Scan for the cell matching the given text and deliver its [x, y] coordinate at center. 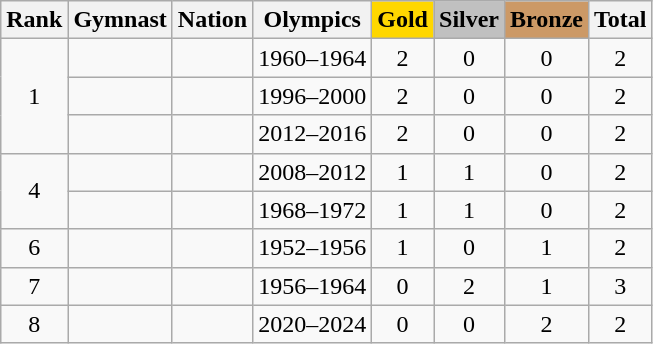
1952–1956 [312, 248]
Gold [403, 20]
1956–1964 [312, 286]
1996–2000 [312, 96]
7 [34, 286]
Olympics [312, 20]
2008–2012 [312, 172]
Total [621, 20]
Silver [470, 20]
2012–2016 [312, 134]
1968–1972 [312, 210]
3 [621, 286]
8 [34, 324]
Nation [212, 20]
1960–1964 [312, 58]
4 [34, 191]
6 [34, 248]
2020–2024 [312, 324]
Bronze [547, 20]
Rank [34, 20]
Gymnast [120, 20]
